Detect which cell encompasses the target text, then output its [x, y] center coordinate. 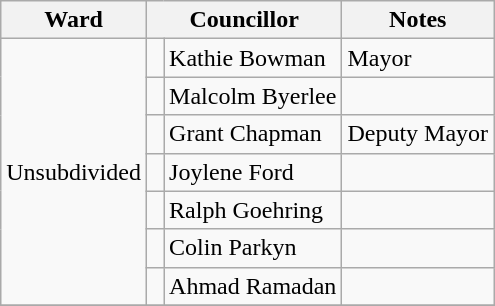
Deputy Mayor [418, 134]
Ward [74, 20]
Mayor [418, 58]
Joylene Ford [253, 172]
Councillor [244, 20]
Grant Chapman [253, 134]
Ralph Goehring [253, 210]
Notes [418, 20]
Colin Parkyn [253, 248]
Malcolm Byerlee [253, 96]
Kathie Bowman [253, 58]
Ahmad Ramadan [253, 286]
Unsubdivided [74, 172]
